Scan for the cell matching the given text and deliver its (x, y) coordinate at center. 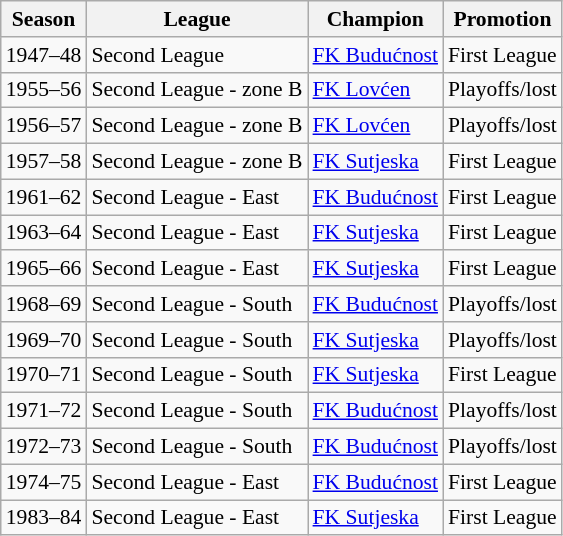
1965–66 (44, 269)
Second League (196, 55)
Champion (376, 19)
1957–58 (44, 162)
League (196, 19)
1970–71 (44, 375)
1972–73 (44, 447)
1983–84 (44, 518)
Promotion (502, 19)
1974–75 (44, 482)
1971–72 (44, 411)
1956–57 (44, 126)
1963–64 (44, 233)
Season (44, 19)
1961–62 (44, 197)
1968–69 (44, 304)
1969–70 (44, 340)
1947–48 (44, 55)
1955–56 (44, 90)
